Identify which cell holds the provided text, then report its (X, Y) central coordinate. 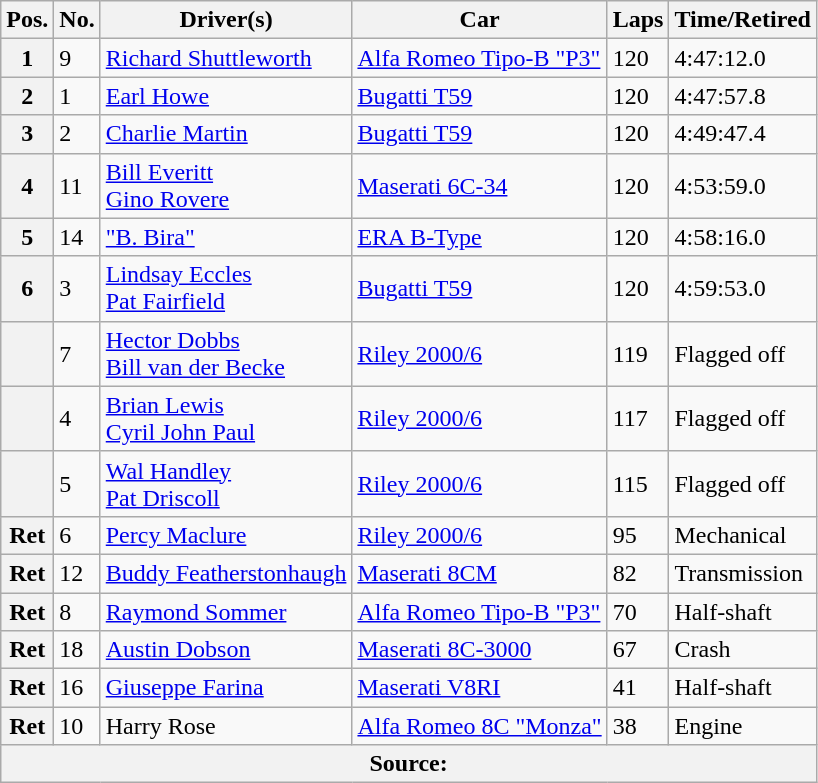
8 (77, 611)
38 (638, 726)
Maserati V8RI (480, 688)
Alfa Romeo 8C "Monza" (480, 726)
Harry Rose (226, 726)
Maserati 8C-3000 (480, 650)
Hector Dobbs Bill van der Becke (226, 354)
82 (638, 573)
16 (77, 688)
Lindsay Eccles Pat Fairfield (226, 288)
Mechanical (742, 535)
67 (638, 650)
Earl Howe (226, 96)
Engine (742, 726)
70 (638, 611)
Driver(s) (226, 20)
Raymond Sommer (226, 611)
"B. Bira" (226, 237)
Laps (638, 20)
95 (638, 535)
Charlie Martin (226, 134)
Transmission (742, 573)
115 (638, 484)
Buddy Featherstonhaugh (226, 573)
14 (77, 237)
No. (77, 20)
4:53:59.0 (742, 186)
ERA B-Type (480, 237)
4:58:16.0 (742, 237)
Maserati 8CM (480, 573)
Richard Shuttleworth (226, 58)
9 (77, 58)
41 (638, 688)
11 (77, 186)
Giuseppe Farina (226, 688)
4:59:53.0 (742, 288)
Bill Everitt Gino Rovere (226, 186)
Pos. (28, 20)
7 (77, 354)
10 (77, 726)
Wal Handley Pat Driscoll (226, 484)
18 (77, 650)
4:49:47.4 (742, 134)
117 (638, 418)
Brian Lewis Cyril John Paul (226, 418)
119 (638, 354)
4:47:12.0 (742, 58)
Car (480, 20)
Crash (742, 650)
4:47:57.8 (742, 96)
Time/Retired (742, 20)
Percy Maclure (226, 535)
Austin Dobson (226, 650)
Maserati 6C-34 (480, 186)
12 (77, 573)
Source: (409, 764)
